Locate the cell with the specified text and output its [x, y] center coordinate. 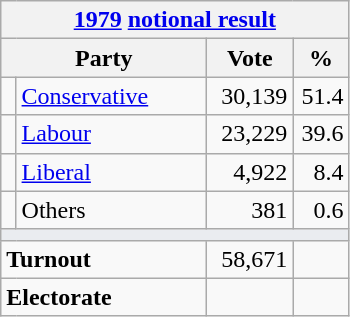
8.4 [321, 172]
Turnout [104, 259]
39.6 [321, 134]
Vote [250, 58]
0.6 [321, 210]
58,671 [250, 259]
Liberal [112, 172]
Electorate [104, 297]
% [321, 58]
Party [104, 58]
51.4 [321, 96]
Labour [112, 134]
23,229 [250, 134]
Conservative [112, 96]
381 [250, 210]
4,922 [250, 172]
30,139 [250, 96]
1979 notional result [175, 20]
Others [112, 210]
